Pinpoint the cell where the given text exists, returning its (x, y) midpoint coordinate. 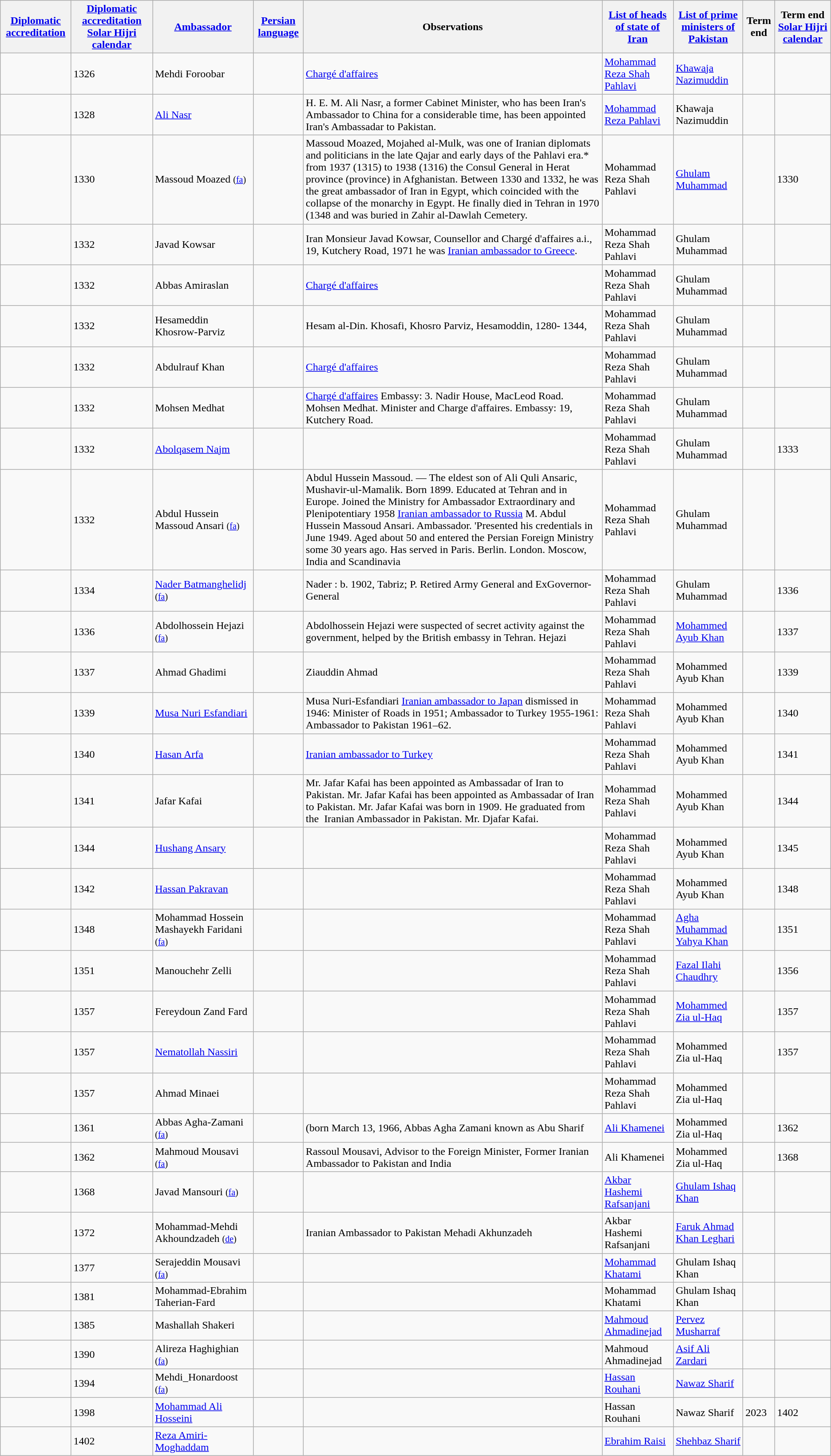
1345 (803, 848)
Hushang Ansary (203, 848)
Observations (453, 27)
1377 (112, 1268)
Faruk Ahmad Khan Leghari (708, 1233)
Abdul Hussein Massoud Ansari (fa) (203, 520)
1326 (112, 74)
List of prime ministers of Pakistan (708, 27)
Hasan Arfa (203, 754)
(born March 13, 1966, Abbas Agha Zamani known as Abu Sharif (453, 1128)
Abbas Agha-Zamani (fa) (203, 1128)
2023 (759, 1412)
Mohammad-Ebrahim Taherian-Fard (203, 1297)
Mohammad Ali Hosseini (203, 1412)
Mohsen Medhat (203, 408)
Mahmoud Mousavi (fa) (203, 1157)
Iran Monsieur Javad Kowsar, Counsellor and Chargé d'affaires a.i., 19, Kutchery Road, 1971 he was Iranian ambassador to Greece. (453, 244)
Term end Solar Hijri calendar (803, 27)
Iranian Ambassador to Pakistan Mehadi Akhunzadeh (453, 1233)
1333 (803, 449)
Ali Nasr (203, 115)
1342 (112, 889)
Abbas Amiraslan (203, 285)
Reza Amiri-Moghaddam (203, 1441)
Shehbaz Sharif (708, 1441)
Persian language (279, 27)
Alireza Haghighian (fa) (203, 1355)
Manouchehr Zelli (203, 971)
1398 (112, 1412)
Abdolhossein Hejazi (fa) (203, 632)
Fereydoun Zand Fard (203, 1011)
Mehdi Foroobar (203, 74)
1372 (112, 1233)
Pervez Musharraf (708, 1325)
1390 (112, 1355)
Serajeddin Mousavi (fa) (203, 1268)
Abolqasem Najm (203, 449)
1334 (112, 590)
Hesameddin Khosrow-Parviz (203, 326)
Asif Ali Zardari (708, 1355)
Fazal Ilahi Chaudhry (708, 971)
Mashallah Shakeri (203, 1325)
1394 (112, 1383)
Diplomatic accreditation (36, 27)
1356 (803, 971)
Ziauddin Ahmad (453, 672)
1361 (112, 1128)
Diplomatic accreditation Solar Hijri calendar (112, 27)
Javad Kowsar (203, 244)
Nematollah Nassiri (203, 1052)
Agha Muhammad Yahya Khan (708, 930)
Ambassador (203, 27)
Mehdi_Honardoost (fa) (203, 1383)
Ebrahim Raisi (637, 1441)
Mohammad Reza Pahlavi (637, 115)
Hesam al-Din. Khosafi, Khosro Parviz, Hesamoddin, 1280- 1344, (453, 326)
1381 (112, 1297)
Javad Mansouri (fa) (203, 1192)
Hassan Pakravan (203, 889)
Ahmad Ghadimi (203, 672)
Term end (759, 27)
1385 (112, 1325)
Mohammad Hossein Mashayekh Faridani (fa) (203, 930)
Iranian ambassador to Turkey (453, 754)
Musa Nuri Esfandiari (203, 713)
1328 (112, 115)
Ahmad Minaei (203, 1093)
Chargé d'affaires Embassy: 3. Nadir House, MacLeod Road. Mohsen Medhat. Minister and Charge d'affaires. Embassy: 19, Kutchery Road. (453, 408)
Mohammad-Mehdi Akhoundzadeh (de) (203, 1233)
List of heads of state of Iran (637, 27)
Jafar Kafai (203, 801)
Nader : b. 1902, Tabriz; P. Retired Army General and ExGovernor-General (453, 590)
Abdolhossein Hejazi were suspected of secret activity against the government, helped by the British embassy in Tehran. Hejazi (453, 632)
Abdulrauf Khan (203, 367)
Nader Batmanghelidj (fa) (203, 590)
Rassoul Mousavi, Advisor to the Foreign Minister, Former Iranian Ambassador to Pakistan and India (453, 1157)
Massoud Moazed (fa) (203, 179)
